Search for the cell housing the specified text and yield its [X, Y] center coordinate. 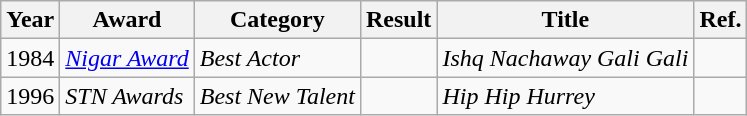
Ishq Nachaway Gali Gali [566, 58]
Best New Talent [277, 96]
Ref. [720, 20]
Result [398, 20]
Year [30, 20]
1984 [30, 58]
1996 [30, 96]
Hip Hip Hurrey [566, 96]
Title [566, 20]
Best Actor [277, 58]
Award [127, 20]
Category [277, 20]
Nigar Award [127, 58]
STN Awards [127, 96]
